Detect which cell encompasses the target text, then output its (x, y) center coordinate. 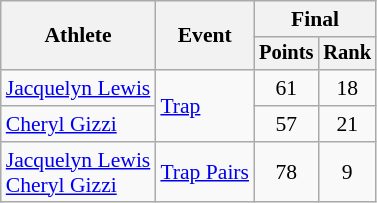
Rank (347, 54)
Trap Pairs (204, 172)
Trap (204, 106)
61 (286, 88)
57 (286, 124)
Cheryl Gizzi (78, 124)
Event (204, 36)
18 (347, 88)
21 (347, 124)
Points (286, 54)
Jacquelyn LewisCheryl Gizzi (78, 172)
78 (286, 172)
Jacquelyn Lewis (78, 88)
9 (347, 172)
Athlete (78, 36)
Final (315, 19)
